Locate the cell with the specified text and output its (X, Y) center coordinate. 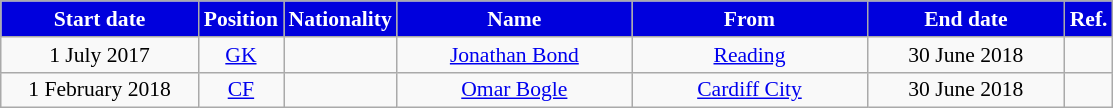
1 February 2018 (100, 90)
1 July 2017 (100, 55)
GK (240, 55)
CF (240, 90)
Nationality (340, 19)
Name (514, 19)
Position (240, 19)
Omar Bogle (514, 90)
From (750, 19)
Jonathan Bond (514, 55)
Start date (100, 19)
End date (966, 19)
Ref. (1089, 19)
Cardiff City (750, 90)
Reading (750, 55)
